Detect which cell encompasses the target text, then output its (X, Y) center coordinate. 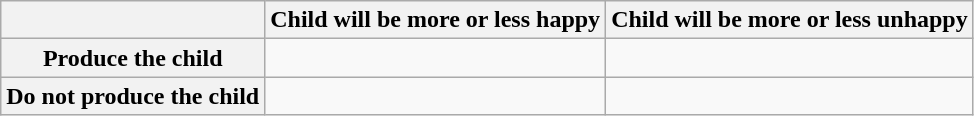
Child will be more or less unhappy (790, 20)
Do not produce the child (133, 96)
Produce the child (133, 58)
Child will be more or less happy (436, 20)
